Capture the cell that displays the provided text and extract its (x, y) central coordinate. 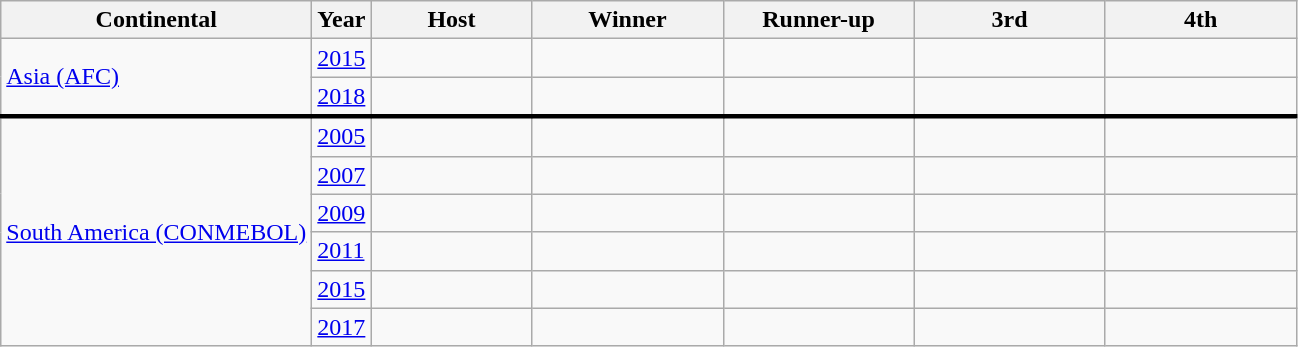
Runner-up (818, 20)
2007 (342, 175)
Year (342, 20)
Winner (628, 20)
2018 (342, 97)
Asia (AFC) (156, 78)
Continental (156, 20)
South America (CONMEBOL) (156, 231)
4th (1200, 20)
2017 (342, 327)
3rd (1010, 20)
2005 (342, 136)
2011 (342, 251)
Host (452, 20)
2009 (342, 213)
